Extract the [X, Y] coordinate from the center of the cell holding the provided text.  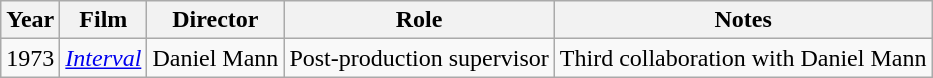
Role [419, 20]
Film [104, 20]
Daniel Mann [216, 58]
Notes [743, 20]
Interval [104, 58]
Third collaboration with Daniel Mann [743, 58]
1973 [30, 58]
Post-production supervisor [419, 58]
Year [30, 20]
Director [216, 20]
